Pinpoint the cell where the given text exists, returning its (x, y) midpoint coordinate. 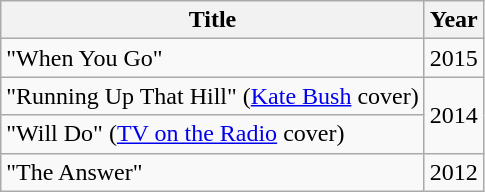
"Will Do" (TV on the Radio cover) (212, 134)
"When You Go" (212, 58)
2015 (454, 58)
"The Answer" (212, 172)
Title (212, 20)
2014 (454, 115)
Year (454, 20)
"Running Up That Hill" (Kate Bush cover) (212, 96)
2012 (454, 172)
